Locate the cell with the specified text and output its (X, Y) center coordinate. 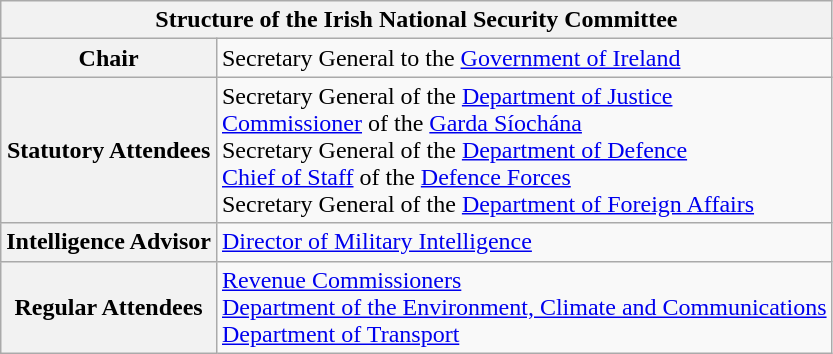
Revenue CommissionersDepartment of the Environment, Climate and Communications Department of Transport (524, 307)
Structure of the Irish National Security Committee (416, 20)
Chair (109, 58)
Regular Attendees (109, 307)
Director of Military Intelligence (524, 242)
Intelligence Advisor (109, 242)
Statutory Attendees (109, 150)
Secretary General to the Government of Ireland (524, 58)
